Capture the cell that displays the provided text and extract its [x, y] central coordinate. 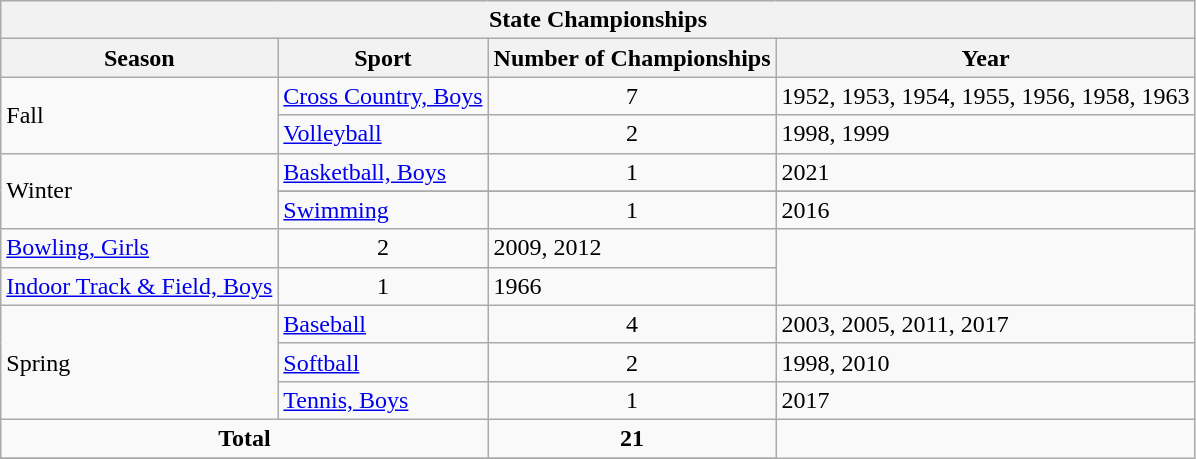
2016 [986, 210]
Baseball [383, 324]
2009, 2012 [632, 248]
2017 [986, 400]
Number of Championships [632, 58]
Cross Country, Boys [383, 96]
2021 [986, 172]
Total [244, 438]
Sport [383, 58]
Season [140, 58]
Spring [140, 362]
7 [632, 96]
Softball [383, 362]
2003, 2005, 2011, 2017 [986, 324]
Bowling, Girls [140, 248]
Swimming [383, 210]
Tennis, Boys [383, 400]
4 [632, 324]
Volleyball [383, 134]
Year [986, 58]
Basketball, Boys [383, 172]
Winter [140, 191]
1998, 1999 [986, 134]
1998, 2010 [986, 362]
State Championships [598, 20]
Indoor Track & Field, Boys [140, 286]
1966 [632, 286]
1952, 1953, 1954, 1955, 1956, 1958, 1963 [986, 96]
21 [632, 438]
Fall [140, 115]
